Output the (x, y) coordinate of the center of the cell containing the given text.  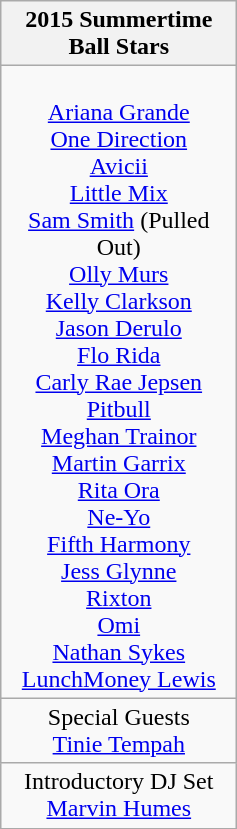
2015 Summertime Ball Stars (119, 34)
Special GuestsTinie Tempah (119, 730)
Introductory DJ SetMarvin Humes (119, 796)
